Determine the [X, Y] coordinate at the center of the cell enclosing the given text.  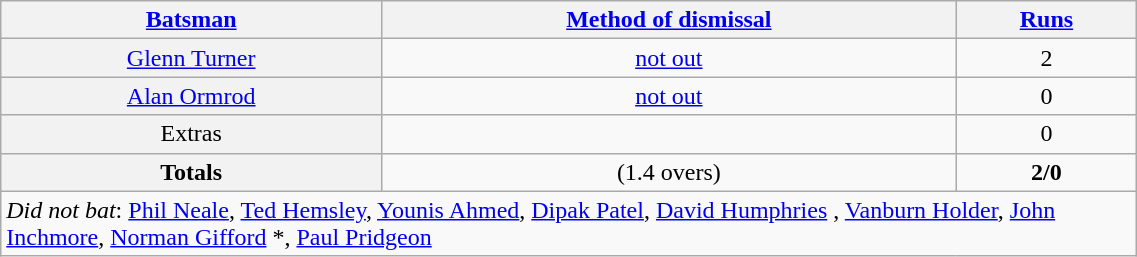
Alan Ormrod [192, 96]
Totals [192, 172]
Glenn Turner [192, 58]
2 [1046, 58]
2/0 [1046, 172]
Did not bat: Phil Neale, Ted Hemsley, Younis Ahmed, Dipak Patel, David Humphries , Vanburn Holder, John Inchmore, Norman Gifford *, Paul Pridgeon [569, 224]
Runs [1046, 20]
Method of dismissal [669, 20]
(1.4 overs) [669, 172]
Extras [192, 134]
Batsman [192, 20]
